Output the [x, y] coordinate of the center of the cell containing the given text.  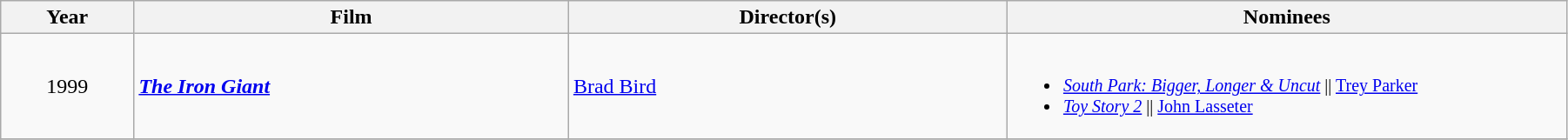
The Iron Giant [352, 87]
1999 [68, 87]
Year [68, 17]
Film [352, 17]
Brad Bird [787, 87]
Director(s) [787, 17]
South Park: Bigger, Longer & Uncut || Trey ParkerToy Story 2 || John Lasseter [1286, 87]
Nominees [1286, 17]
